Return the [x, y] coordinate for the center point of the cell that contains the specified text.  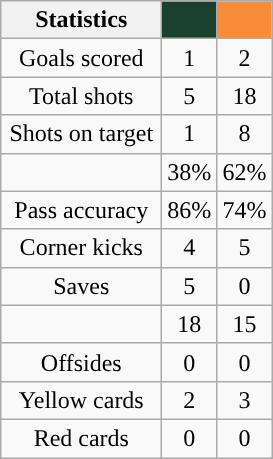
Pass accuracy [82, 210]
3 [244, 400]
Total shots [82, 96]
Offsides [82, 362]
Yellow cards [82, 400]
Red cards [82, 438]
38% [190, 172]
4 [190, 248]
8 [244, 134]
74% [244, 210]
Corner kicks [82, 248]
Statistics [82, 20]
15 [244, 324]
Saves [82, 286]
Goals scored [82, 58]
Shots on target [82, 134]
86% [190, 210]
62% [244, 172]
